Return the (X, Y) coordinate for the center point of the cell that contains the specified text.  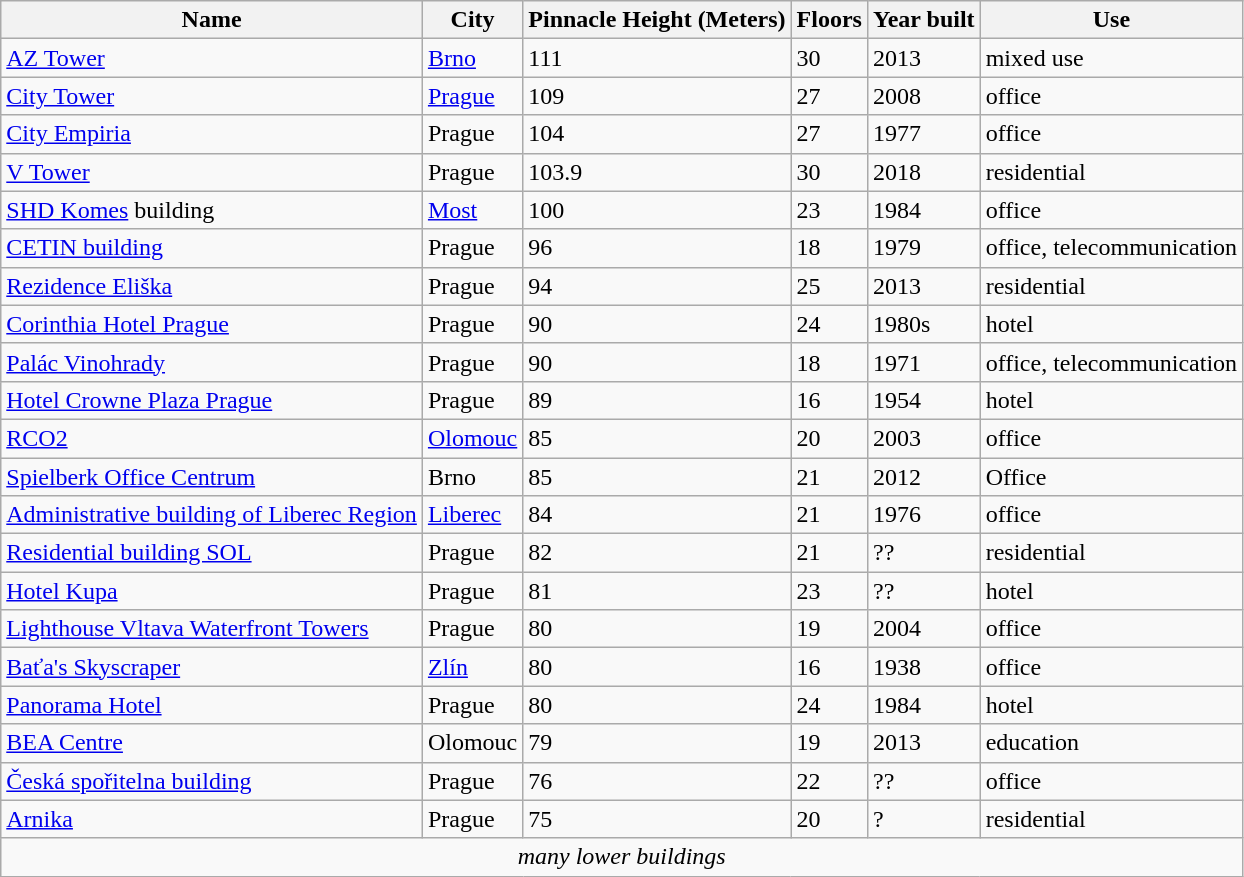
mixed use (1112, 58)
111 (657, 58)
AZ Tower (212, 58)
2008 (924, 96)
96 (657, 248)
City Tower (212, 96)
1976 (924, 515)
1954 (924, 400)
2004 (924, 629)
Hotel Crowne Plaza Prague (212, 400)
22 (829, 781)
82 (657, 553)
many lower buildings (622, 857)
Liberec (472, 515)
103.9 (657, 172)
100 (657, 210)
2012 (924, 477)
2003 (924, 438)
Zlín (472, 667)
Administrative building of Liberec Region (212, 515)
Use (1112, 20)
CETIN building (212, 248)
1980s (924, 324)
1971 (924, 362)
Corinthia Hotel Prague (212, 324)
Office (1112, 477)
104 (657, 134)
1977 (924, 134)
Name (212, 20)
Most (472, 210)
84 (657, 515)
Hotel Kupa (212, 591)
V Tower (212, 172)
Palác Vinohrady (212, 362)
25 (829, 286)
BEA Centre (212, 743)
94 (657, 286)
Arnika (212, 819)
75 (657, 819)
Rezidence Eliška (212, 286)
79 (657, 743)
education (1112, 743)
76 (657, 781)
Floors (829, 20)
Česká spořitelna building (212, 781)
Pinnacle Height (Meters) (657, 20)
2018 (924, 172)
Residential building SOL (212, 553)
Spielberk Office Centrum (212, 477)
? (924, 819)
109 (657, 96)
RCO2 (212, 438)
City Empiria (212, 134)
Panorama Hotel (212, 705)
1979 (924, 248)
1938 (924, 667)
Year built (924, 20)
89 (657, 400)
SHD Komes building (212, 210)
Lighthouse Vltava Waterfront Towers (212, 629)
Baťa's Skyscraper (212, 667)
81 (657, 591)
City (472, 20)
